Provide the (X, Y) coordinate of the cell's center where the given text is located.  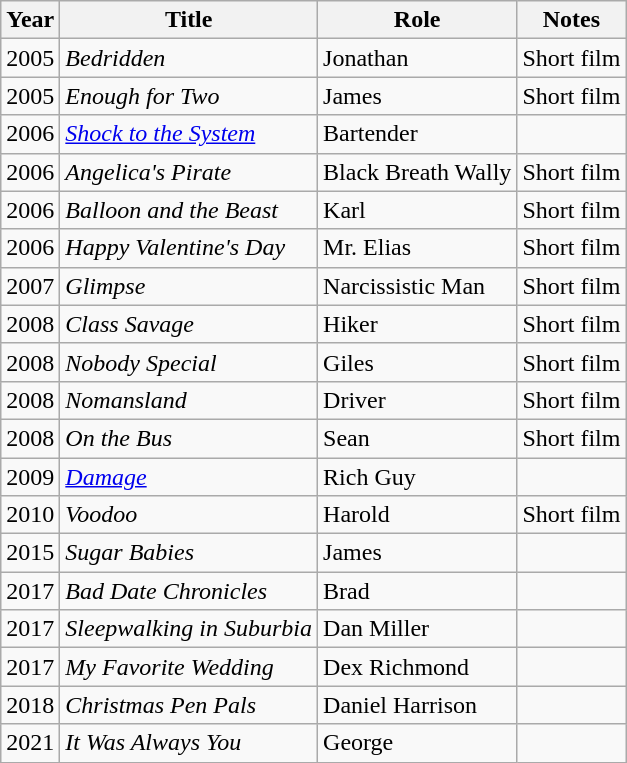
My Favorite Wedding (189, 667)
Role (418, 20)
Happy Valentine's Day (189, 248)
2015 (30, 553)
Shock to the System (189, 134)
Narcissistic Man (418, 286)
Voodoo (189, 515)
Year (30, 20)
Black Breath Wally (418, 172)
Giles (418, 362)
2007 (30, 286)
Bedridden (189, 58)
Brad (418, 591)
Sugar Babies (189, 553)
Glimpse (189, 286)
Sleepwalking in Suburbia (189, 629)
Damage (189, 477)
On the Bus (189, 438)
Hiker (418, 324)
2010 (30, 515)
Nobody Special (189, 362)
Jonathan (418, 58)
Karl (418, 210)
Daniel Harrison (418, 705)
Nomansland (189, 400)
Harold (418, 515)
Bartender (418, 134)
Mr. Elias (418, 248)
Dex Richmond (418, 667)
2018 (30, 705)
Bad Date Chronicles (189, 591)
Balloon and the Beast (189, 210)
It Was Always You (189, 743)
2021 (30, 743)
Enough for Two (189, 96)
Notes (572, 20)
George (418, 743)
Dan Miller (418, 629)
Sean (418, 438)
Title (189, 20)
2009 (30, 477)
Driver (418, 400)
Rich Guy (418, 477)
Angelica's Pirate (189, 172)
Christmas Pen Pals (189, 705)
Class Savage (189, 324)
